Scan for the cell matching the given text and deliver its [x, y] coordinate at center. 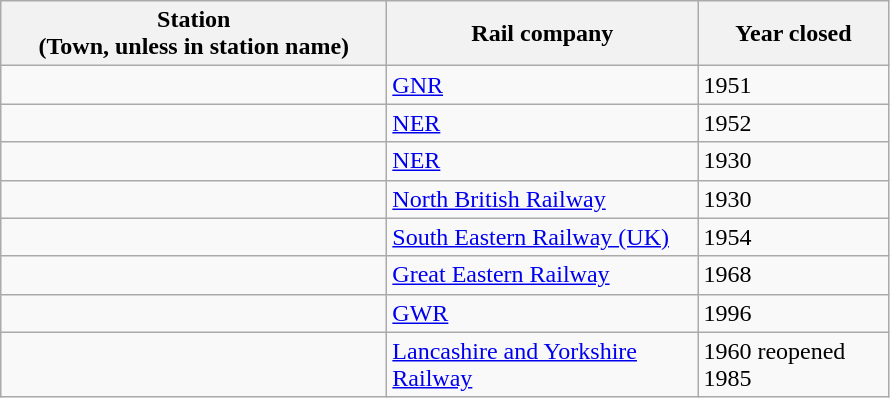
1952 [794, 123]
1951 [794, 85]
Great Eastern Railway [542, 275]
1960 reopened 1985 [794, 364]
1954 [794, 237]
South Eastern Railway (UK) [542, 237]
Year closed [794, 34]
1996 [794, 313]
1968 [794, 275]
Station(Town, unless in station name) [194, 34]
North British Railway [542, 199]
Rail company [542, 34]
GNR [542, 85]
GWR [542, 313]
Lancashire and Yorkshire Railway [542, 364]
